For the text-containing cell, return its midpoint in (x, y) coordinate format. 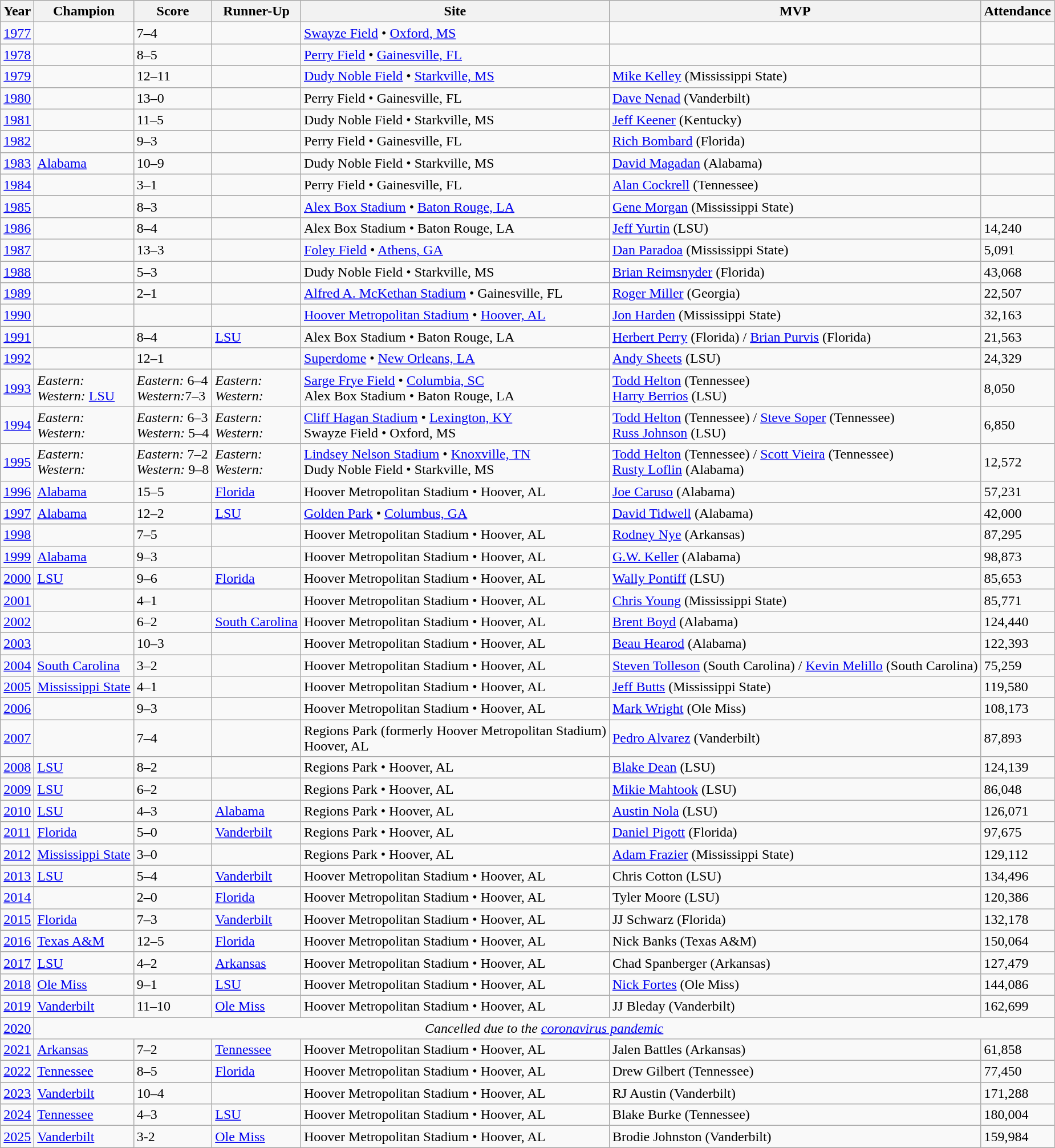
5–4 (173, 876)
Chris Cotton (LSU) (795, 876)
1982 (17, 141)
5–0 (173, 833)
57,231 (1017, 492)
JJ Bleday (Vanderbilt) (795, 1006)
1981 (17, 120)
1994 (17, 425)
Lindsey Nelson Stadium • Knoxville, TNDudy Noble Field • Starkville, MS (455, 462)
2020 (17, 1028)
134,496 (1017, 876)
Alan Cockrell (Tennessee) (795, 185)
1989 (17, 294)
1977 (17, 33)
Pedro Alvarez (Vanderbilt) (795, 738)
G.W. Keller (Alabama) (795, 557)
126,071 (1017, 811)
1987 (17, 250)
Andy Sheets (LSU) (795, 359)
2004 (17, 666)
1988 (17, 272)
Eastern: 6–4Western:7–3 (173, 388)
Daniel Pigott (Florida) (795, 833)
2024 (17, 1115)
1986 (17, 228)
132,178 (1017, 919)
1995 (17, 462)
13–3 (173, 250)
Golden Park • Columbus, GA (455, 513)
2023 (17, 1093)
1979 (17, 76)
Nick Banks (Texas A&M) (795, 941)
2019 (17, 1006)
Mark Wright (Ole Miss) (795, 709)
85,771 (1017, 600)
8–2 (173, 768)
159,984 (1017, 1137)
Jon Harden (Mississippi State) (795, 315)
144,086 (1017, 984)
11–10 (173, 1006)
Blake Dean (LSU) (795, 768)
Sarge Frye Field • Columbia, SCAlex Box Stadium • Baton Rouge, LA (455, 388)
Cancelled due to the coronavirus pandemic (544, 1028)
Runner-Up (257, 11)
10–9 (173, 163)
Superdome • New Orleans, LA (455, 359)
2001 (17, 600)
120,386 (1017, 898)
Blake Burke (Tennessee) (795, 1115)
8–3 (173, 206)
8,050 (1017, 388)
11–5 (173, 120)
2008 (17, 768)
1996 (17, 492)
12–1 (173, 359)
9–1 (173, 984)
Attendance (1017, 11)
2010 (17, 811)
98,873 (1017, 557)
21,563 (1017, 337)
Cliff Hagan Stadium • Lexington, KYSwayze Field • Oxford, MS (455, 425)
2005 (17, 687)
Tyler Moore (LSU) (795, 898)
1992 (17, 359)
97,675 (1017, 833)
2002 (17, 622)
7–5 (173, 535)
2021 (17, 1050)
150,064 (1017, 941)
124,139 (1017, 768)
Regions Park (formerly Hoover Metropolitan Stadium)Hoover, AL (455, 738)
Score (173, 11)
Roger Miller (Georgia) (795, 294)
2000 (17, 578)
Nick Fortes (Ole Miss) (795, 984)
108,173 (1017, 709)
Wally Pontiff (LSU) (795, 578)
42,000 (1017, 513)
13–0 (173, 98)
12,572 (1017, 462)
Eastern: Western: LSU (84, 388)
Champion (84, 11)
3–2 (173, 666)
Jalen Battles (Arkansas) (795, 1050)
Gene Morgan (Mississippi State) (795, 206)
Adam Frazier (Mississippi State) (795, 854)
JJ Schwarz (Florida) (795, 919)
3–1 (173, 185)
122,393 (1017, 643)
Chris Young (Mississippi State) (795, 600)
1984 (17, 185)
Dan Paradoa (Mississippi State) (795, 250)
Swayze Field • Oxford, MS (455, 33)
Jeff Keener (Kentucky) (795, 120)
Brian Reimsnyder (Florida) (795, 272)
Jeff Yurtin (LSU) (795, 228)
Brent Boyd (Alabama) (795, 622)
5–3 (173, 272)
Steven Tolleson (South Carolina) / Kevin Melillo (South Carolina) (795, 666)
10–4 (173, 1093)
RJ Austin (Vanderbilt) (795, 1093)
2011 (17, 833)
Jeff Butts (Mississippi State) (795, 687)
David Magadan (Alabama) (795, 163)
7–3 (173, 919)
1997 (17, 513)
22,507 (1017, 294)
5,091 (1017, 250)
1983 (17, 163)
7–2 (173, 1050)
2018 (17, 984)
85,653 (1017, 578)
162,699 (1017, 1006)
Mikie Mahtook (LSU) (795, 789)
Joe Caruso (Alabama) (795, 492)
2017 (17, 963)
2025 (17, 1137)
1993 (17, 388)
180,004 (1017, 1115)
Todd Helton (Tennessee) / Steve Soper (Tennessee)Russ Johnson (LSU) (795, 425)
3–0 (173, 854)
Drew Gilbert (Tennessee) (795, 1072)
1985 (17, 206)
Texas A&M (84, 941)
Rodney Nye (Arkansas) (795, 535)
2015 (17, 919)
9–6 (173, 578)
Beau Hearod (Alabama) (795, 643)
Eastern: 7–2Western: 9–8 (173, 462)
Austin Nola (LSU) (795, 811)
David Tidwell (Alabama) (795, 513)
43,068 (1017, 272)
4–2 (173, 963)
Dave Nenad (Vanderbilt) (795, 98)
87,295 (1017, 535)
129,112 (1017, 854)
2014 (17, 898)
3-2 (173, 1137)
86,048 (1017, 789)
MVP (795, 11)
1980 (17, 98)
2012 (17, 854)
1999 (17, 557)
2009 (17, 789)
75,259 (1017, 666)
15–5 (173, 492)
12–5 (173, 941)
Todd Helton (Tennessee)Harry Berrios (LSU) (795, 388)
119,580 (1017, 687)
1978 (17, 55)
12–11 (173, 76)
127,479 (1017, 963)
2016 (17, 941)
2007 (17, 738)
1990 (17, 315)
10–3 (173, 643)
61,858 (1017, 1050)
2–0 (173, 898)
171,288 (1017, 1093)
Year (17, 11)
2013 (17, 876)
Chad Spanberger (Arkansas) (795, 963)
2003 (17, 643)
2–1 (173, 294)
Eastern: 6–3Western: 5–4 (173, 425)
12–2 (173, 513)
Alfred A. McKethan Stadium • Gainesville, FL (455, 294)
Foley Field • Athens, GA (455, 250)
Brodie Johnston (Vanderbilt) (795, 1137)
14,240 (1017, 228)
87,893 (1017, 738)
6,850 (1017, 425)
Todd Helton (Tennessee) / Scott Vieira (Tennessee)Rusty Loflin (Alabama) (795, 462)
Herbert Perry (Florida) / Brian Purvis (Florida) (795, 337)
77,450 (1017, 1072)
2006 (17, 709)
1991 (17, 337)
Site (455, 11)
Rich Bombard (Florida) (795, 141)
Mike Kelley (Mississippi State) (795, 76)
24,329 (1017, 359)
124,440 (1017, 622)
1998 (17, 535)
32,163 (1017, 315)
2022 (17, 1072)
